Detect which cell encompasses the target text, then output its [X, Y] center coordinate. 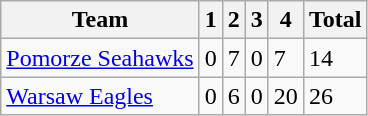
Pomorze Seahawks [100, 58]
20 [286, 96]
6 [234, 96]
3 [256, 20]
Team [100, 20]
2 [234, 20]
Warsaw Eagles [100, 96]
26 [335, 96]
Total [335, 20]
4 [286, 20]
1 [210, 20]
14 [335, 58]
